Capture the cell that displays the provided text and extract its (X, Y) central coordinate. 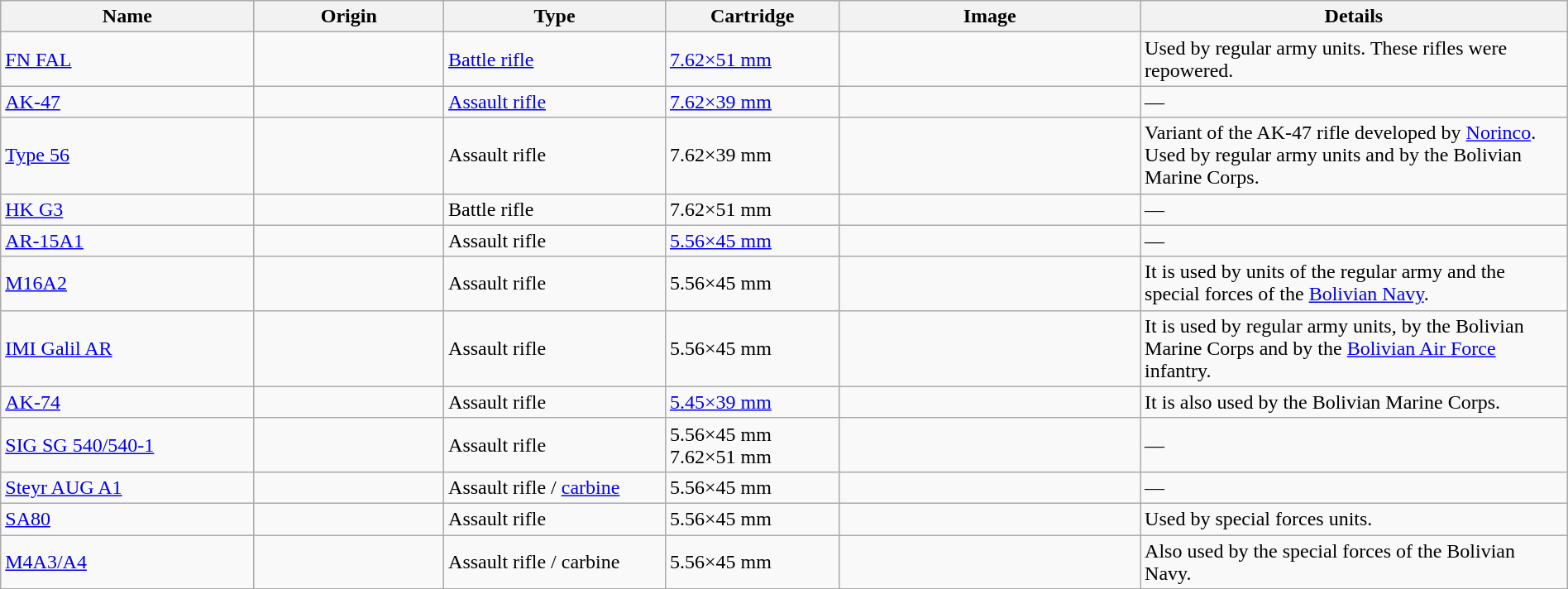
AR-15A1 (127, 241)
5.56×45 mm7.62×51 mm (752, 445)
Used by regular army units. These rifles were repowered. (1355, 60)
AK-74 (127, 402)
It is used by regular army units, by the Bolivian Marine Corps and by the Bolivian Air Force infantry. (1355, 348)
5.45×39 mm (752, 402)
Cartridge (752, 17)
Image (990, 17)
HK G3 (127, 209)
M4A3/A4 (127, 561)
Name (127, 17)
Variant of the AK-47 rifle developed by Norinco. Used by regular army units and by the Bolivian Marine Corps. (1355, 156)
Origin (349, 17)
SA80 (127, 519)
It is also used by the Bolivian Marine Corps. (1355, 402)
IMI Galil AR (127, 348)
Steyr AUG A1 (127, 487)
Details (1355, 17)
FN FAL (127, 60)
It is used by units of the regular army and the special forces of the Bolivian Navy. (1355, 283)
Also used by the special forces of the Bolivian Navy. (1355, 561)
AK-47 (127, 102)
Type (555, 17)
SIG SG 540/540-1 (127, 445)
M16A2 (127, 283)
Type 56 (127, 156)
Used by special forces units. (1355, 519)
